Output the [X, Y] coordinate of the center of the cell containing the given text.  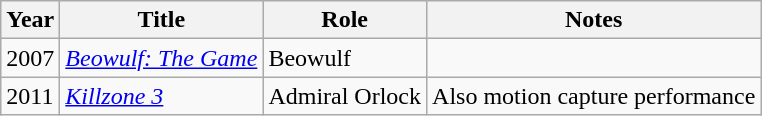
2011 [30, 96]
Also motion capture performance [594, 96]
Beowulf [345, 58]
Beowulf: The Game [162, 58]
Notes [594, 20]
Title [162, 20]
2007 [30, 58]
Role [345, 20]
Admiral Orlock [345, 96]
Year [30, 20]
Killzone 3 [162, 96]
